Return (X, Y) of the center of cell containing provided text 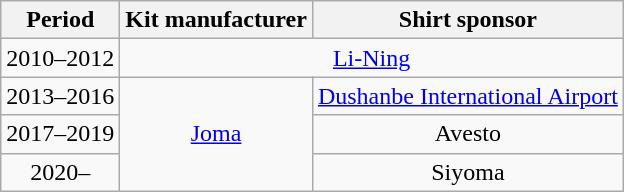
Siyoma (468, 172)
Kit manufacturer (216, 20)
2020– (60, 172)
Shirt sponsor (468, 20)
2010–2012 (60, 58)
Joma (216, 134)
Period (60, 20)
Li-Ning (372, 58)
Dushanbe International Airport (468, 96)
2017–2019 (60, 134)
Avesto (468, 134)
2013–2016 (60, 96)
